Detect which cell encompasses the target text, then output its (x, y) center coordinate. 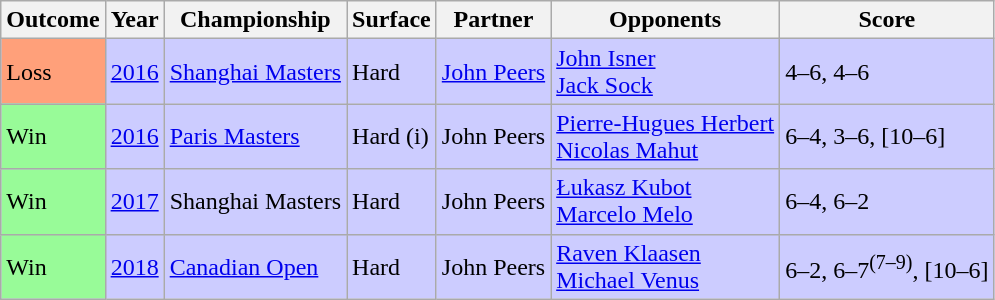
6–2, 6–7(7–9), [10–6] (887, 266)
Surface (392, 20)
Raven Klaasen Michael Venus (666, 266)
Pierre-Hugues Herbert Nicolas Mahut (666, 136)
Łukasz Kubot Marcelo Melo (666, 202)
Outcome (53, 20)
6–4, 3–6, [10–6] (887, 136)
2017 (134, 202)
Opponents (666, 20)
Hard (i) (392, 136)
John Isner Jack Sock (666, 72)
2018 (134, 266)
Championship (255, 20)
Paris Masters (255, 136)
6–4, 6–2 (887, 202)
Year (134, 20)
Score (887, 20)
Loss (53, 72)
Canadian Open (255, 266)
Partner (493, 20)
4–6, 4–6 (887, 72)
